For the text-containing cell, return its midpoint in [X, Y] coordinate format. 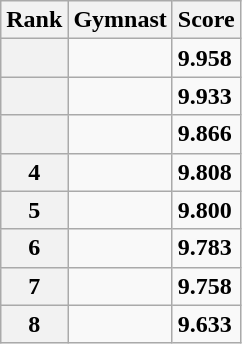
9.933 [206, 96]
9.800 [206, 210]
7 [34, 286]
Rank [34, 20]
5 [34, 210]
9.808 [206, 172]
4 [34, 172]
9.633 [206, 324]
8 [34, 324]
6 [34, 248]
Gymnast [120, 20]
Score [206, 20]
9.866 [206, 134]
9.783 [206, 248]
9.758 [206, 286]
9.958 [206, 58]
